Find where the given text appears and provide that cell's center as [x, y] coordinate. 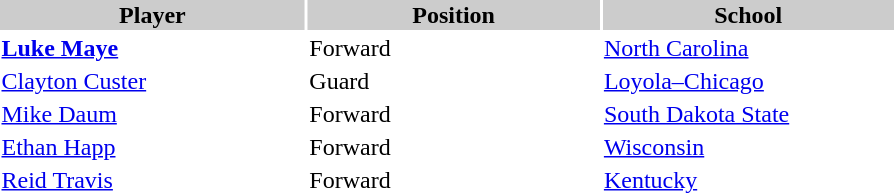
Loyola–Chicago [748, 81]
Ethan Happ [152, 147]
School [748, 15]
North Carolina [748, 48]
Position [454, 15]
Luke Maye [152, 48]
Player [152, 15]
Clayton Custer [152, 81]
Guard [454, 81]
Mike Daum [152, 114]
Wisconsin [748, 147]
South Dakota State [748, 114]
